Output the (x, y) coordinate of the center of the cell containing the given text.  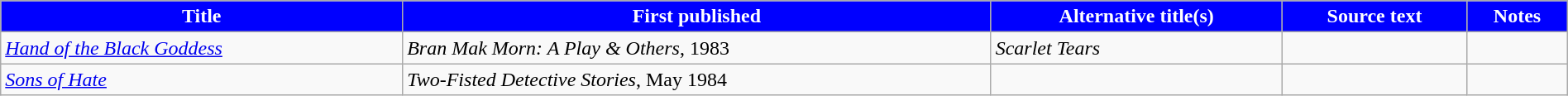
First published (697, 17)
Hand of the Black Goddess (202, 48)
Source text (1374, 17)
Notes (1517, 17)
Sons of Hate (202, 79)
Bran Mak Morn: A Play & Others, 1983 (697, 48)
Scarlet Tears (1136, 48)
Two-Fisted Detective Stories, May 1984 (697, 79)
Title (202, 17)
Alternative title(s) (1136, 17)
